Determine the (X, Y) coordinate at the center of the cell enclosing the given text.  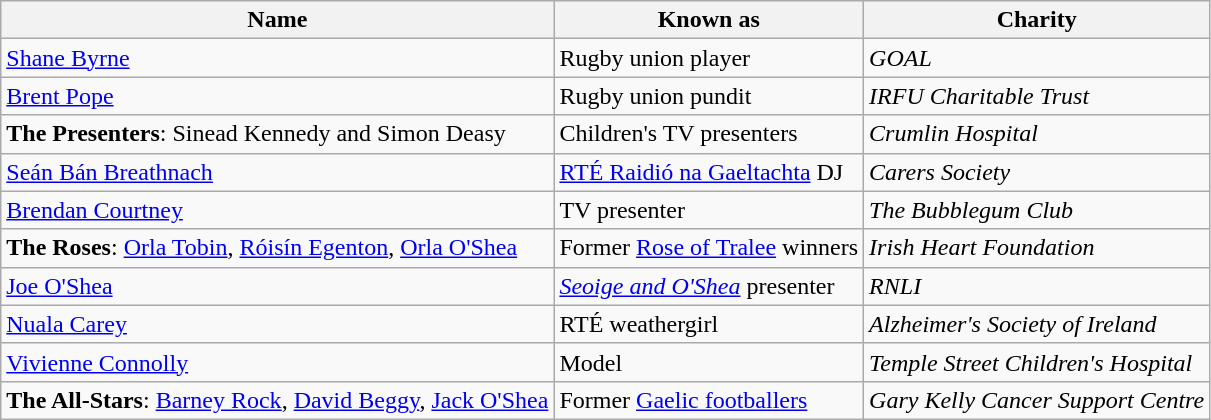
Irish Heart Foundation (1037, 248)
Crumlin Hospital (1037, 134)
Seoige and O'Shea presenter (709, 286)
Rugby union player (709, 58)
Former Rose of Tralee winners (709, 248)
The All-Stars: Barney Rock, David Beggy, Jack O'Shea (278, 400)
Rugby union pundit (709, 96)
The Roses: Orla Tobin, Róisín Egenton, Orla O'Shea (278, 248)
Model (709, 362)
Brendan Courtney (278, 210)
GOAL (1037, 58)
Known as (709, 20)
Nuala Carey (278, 324)
Temple Street Children's Hospital (1037, 362)
Brent Pope (278, 96)
Children's TV presenters (709, 134)
Gary Kelly Cancer Support Centre (1037, 400)
RNLI (1037, 286)
Former Gaelic footballers (709, 400)
Joe O'Shea (278, 286)
Vivienne Connolly (278, 362)
Name (278, 20)
The Presenters: Sinead Kennedy and Simon Deasy (278, 134)
Seán Bán Breathnach (278, 172)
Carers Society (1037, 172)
IRFU Charitable Trust (1037, 96)
Charity (1037, 20)
TV presenter (709, 210)
Shane Byrne (278, 58)
RTÉ Raidió na Gaeltachta DJ (709, 172)
Alzheimer's Society of Ireland (1037, 324)
The Bubblegum Club (1037, 210)
RTÉ weathergirl (709, 324)
